Return the [X, Y] coordinate for the center point of the cell that contains the specified text.  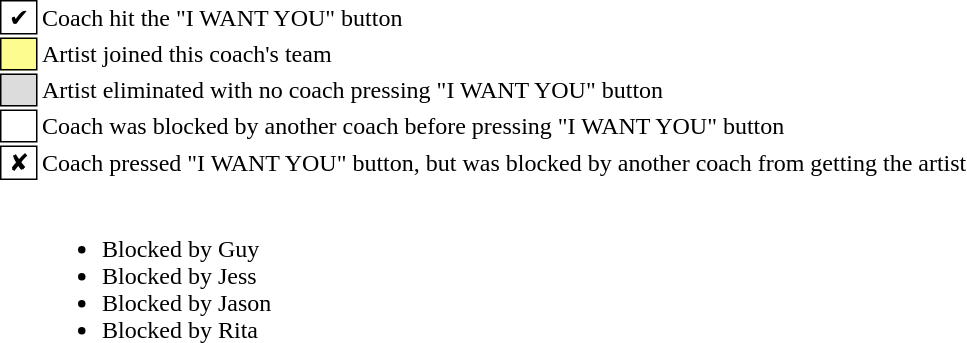
Coach was blocked by another coach before pressing "I WANT YOU" button [504, 126]
Coach pressed "I WANT YOU" button, but was blocked by another coach from getting the artist [504, 163]
Coach hit the "I WANT YOU" button [504, 17]
Artist eliminated with no coach pressing "I WANT YOU" button [504, 90]
✘ [19, 163]
Artist joined this coach's team [504, 54]
✔ [19, 17]
